Return (x, y) of the center of cell containing provided text 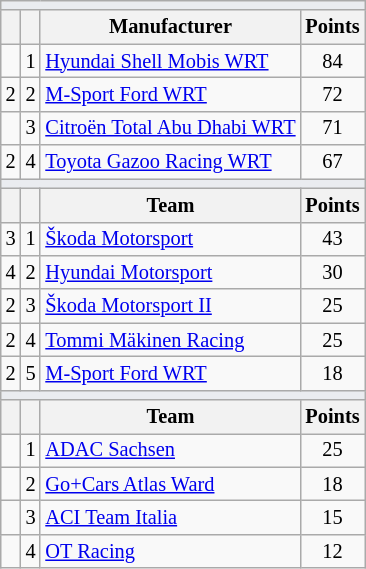
5 (31, 373)
Tommi Mäkinen Racing (170, 340)
Škoda Motorsport II (170, 306)
Toyota Gazoo Racing WRT (170, 162)
72 (332, 94)
71 (332, 128)
OT Racing (170, 551)
Go+Cars Atlas Ward (170, 484)
Hyundai Shell Mobis WRT (170, 61)
67 (332, 162)
Manufacturer (170, 27)
Škoda Motorsport (170, 239)
ACI Team Italia (170, 517)
12 (332, 551)
84 (332, 61)
ADAC Sachsen (170, 450)
43 (332, 239)
Citroën Total Abu Dhabi WRT (170, 128)
30 (332, 272)
15 (332, 517)
Hyundai Motorsport (170, 272)
